Extract the (x, y) coordinate from the center of the cell holding the provided text.  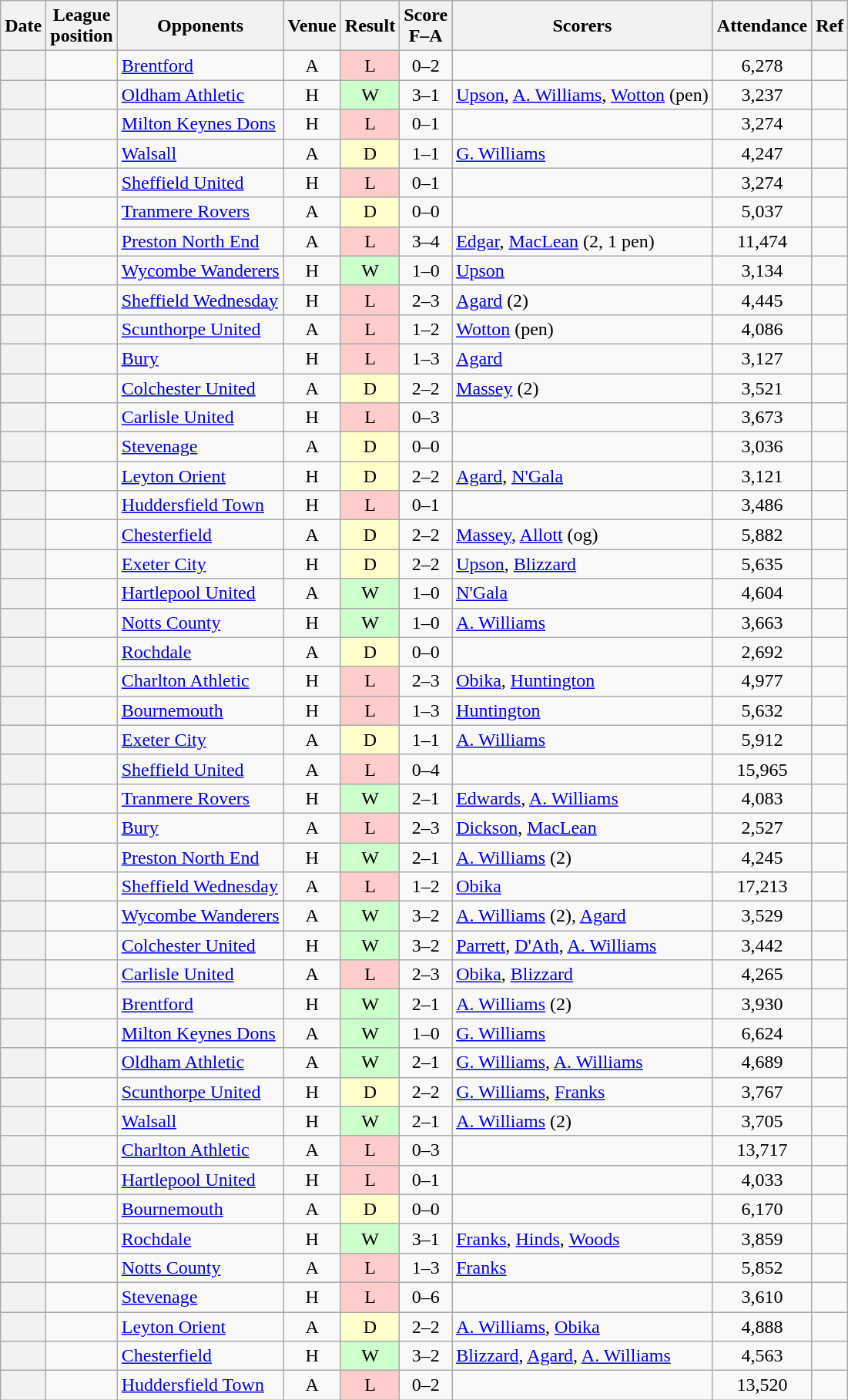
3,442 (762, 945)
4,888 (762, 1326)
0–6 (426, 1297)
G. Williams, A. Williams (582, 1063)
15,965 (762, 769)
3,529 (762, 916)
5,037 (762, 212)
Massey (2) (582, 388)
3,134 (762, 270)
Upson, Blizzard (582, 564)
Ref (830, 26)
3,121 (762, 476)
Upson (582, 270)
4,563 (762, 1356)
3,930 (762, 1004)
Attendance (762, 26)
17,213 (762, 887)
Scorers (582, 26)
Massey, Allott (og) (582, 535)
Blizzard, Agard, A. Williams (582, 1356)
Edwards, A. Williams (582, 798)
N'Gala (582, 593)
4,445 (762, 300)
4,265 (762, 975)
4,033 (762, 1180)
3,610 (762, 1297)
3,486 (762, 505)
Result (370, 26)
A. Williams (2), Agard (582, 916)
5,635 (762, 564)
A. Williams, Obika (582, 1326)
Leagueposition (82, 26)
3,673 (762, 418)
4,086 (762, 329)
6,278 (762, 65)
Date (23, 26)
4,977 (762, 681)
4,083 (762, 798)
Upson, A. Williams, Wotton (pen) (582, 95)
3,767 (762, 1092)
5,632 (762, 710)
3,237 (762, 95)
3,663 (762, 623)
2,692 (762, 652)
2,527 (762, 828)
3,036 (762, 447)
3,705 (762, 1121)
11,474 (762, 241)
Huntington (582, 710)
Opponents (200, 26)
Agard (582, 358)
Agard (2) (582, 300)
Wotton (pen) (582, 329)
3,521 (762, 388)
Parrett, D'Ath, A. Williams (582, 945)
Franks (582, 1267)
Venue (312, 26)
6,624 (762, 1033)
3,859 (762, 1238)
0–4 (426, 769)
5,912 (762, 740)
Obika (582, 887)
Agard, N'Gala (582, 476)
3,127 (762, 358)
G. Williams, Franks (582, 1092)
Obika, Blizzard (582, 975)
Obika, Huntington (582, 681)
5,852 (762, 1267)
ScoreF–A (426, 26)
Dickson, MacLean (582, 828)
3–4 (426, 241)
6,170 (762, 1209)
4,247 (762, 153)
Edgar, MacLean (2, 1 pen) (582, 241)
4,689 (762, 1063)
5,882 (762, 535)
Franks, Hinds, Woods (582, 1238)
4,604 (762, 593)
4,245 (762, 858)
13,717 (762, 1150)
13,520 (762, 1385)
